Output the [X, Y] coordinate of the center of the cell containing the given text.  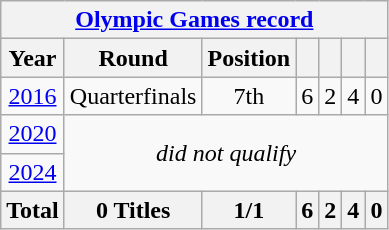
0 Titles [133, 210]
Round [133, 58]
2024 [33, 172]
2016 [33, 96]
Total [33, 210]
2020 [33, 134]
1/1 [249, 210]
Quarterfinals [133, 96]
7th [249, 96]
did not qualify [226, 153]
Position [249, 58]
Year [33, 58]
Olympic Games record [194, 20]
